From the cell containing the given text, extract its center point as [x, y] coordinate. 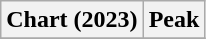
Chart (2023) [72, 20]
Peak [174, 20]
